Detect which cell encompasses the target text, then output its [x, y] center coordinate. 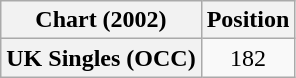
Chart (2002) [101, 20]
Position [248, 20]
UK Singles (OCC) [101, 58]
182 [248, 58]
